Return the (x, y) coordinate for the center point of the cell that contains the specified text.  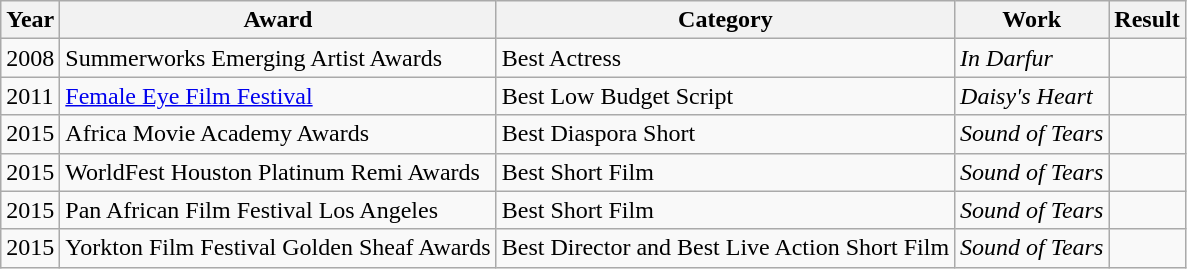
Result (1147, 20)
Category (725, 20)
Pan African Film Festival Los Angeles (278, 210)
Best Director and Best Live Action Short Film (725, 248)
Daisy's Heart (1032, 96)
Yorkton Film Festival Golden Sheaf Awards (278, 248)
WorldFest Houston Platinum Remi Awards (278, 172)
Africa Movie Academy Awards (278, 134)
Female Eye Film Festival (278, 96)
Best Diaspora Short (725, 134)
Best Low Budget Script (725, 96)
Best Actress (725, 58)
Year (30, 20)
2011 (30, 96)
Award (278, 20)
In Darfur (1032, 58)
2008 (30, 58)
Work (1032, 20)
Summerworks Emerging Artist Awards (278, 58)
